Return [x, y] of the center of cell containing provided text 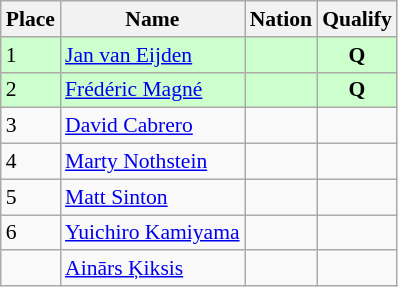
David Cabrero [152, 126]
Marty Nothstein [152, 162]
5 [30, 197]
Nation [281, 19]
2 [30, 90]
Qualify [357, 19]
1 [30, 55]
Jan van Eijden [152, 55]
Frédéric Magné [152, 90]
Place [30, 19]
Matt Sinton [152, 197]
6 [30, 233]
Ainārs Ķiksis [152, 269]
3 [30, 126]
Name [152, 19]
Yuichiro Kamiyama [152, 233]
4 [30, 162]
